Locate the cell with the specified text and output its [x, y] center coordinate. 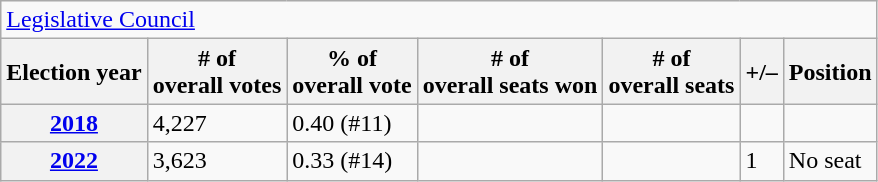
% ofoverall vote [352, 72]
0.40 (#11) [352, 123]
# ofoverall seats won [510, 72]
1 [762, 161]
Position [830, 72]
3,623 [217, 161]
No seat [830, 161]
Election year [74, 72]
0.33 (#14) [352, 161]
# ofoverall seats [672, 72]
Legislative Council [439, 20]
2018 [74, 123]
# ofoverall votes [217, 72]
2022 [74, 161]
4,227 [217, 123]
+/– [762, 72]
